Provide the [x, y] coordinate of the cell's center where the given text is located.  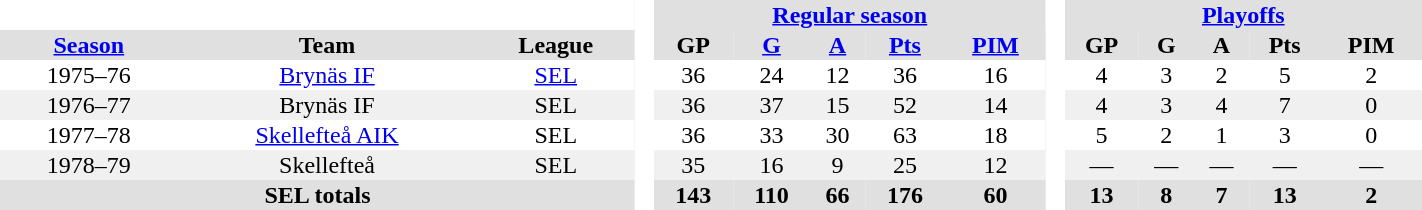
Skellefteå [328, 165]
Skellefteå AIK [328, 135]
63 [905, 135]
League [556, 45]
Playoffs [1244, 15]
30 [838, 135]
143 [693, 195]
1977–78 [89, 135]
8 [1166, 195]
1978–79 [89, 165]
1 [1222, 135]
66 [838, 195]
Team [328, 45]
15 [838, 105]
SEL totals [318, 195]
52 [905, 105]
Season [89, 45]
Regular season [850, 15]
1975–76 [89, 75]
18 [996, 135]
9 [838, 165]
60 [996, 195]
110 [772, 195]
1976–77 [89, 105]
25 [905, 165]
35 [693, 165]
176 [905, 195]
33 [772, 135]
14 [996, 105]
24 [772, 75]
37 [772, 105]
